Determine the (X, Y) coordinate at the center of the cell enclosing the given text.  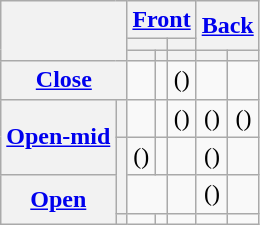
Open-mid (58, 137)
Close (64, 80)
Open (58, 200)
Back (228, 26)
Front (162, 20)
